Find where the given text appears and provide that cell's center as [x, y] coordinate. 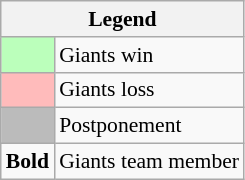
Bold [28, 162]
Postponement [149, 126]
Giants win [149, 55]
Legend [122, 19]
Giants team member [149, 162]
Giants loss [149, 90]
